Capture the cell that displays the provided text and extract its (X, Y) central coordinate. 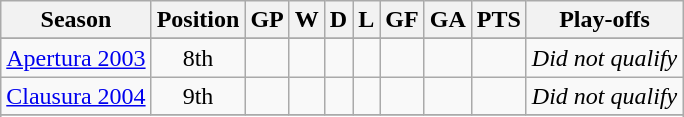
L (366, 20)
Apertura 2003 (76, 58)
D (338, 20)
Play-offs (604, 20)
8th (198, 58)
GA (448, 20)
Season (76, 20)
9th (198, 96)
PTS (498, 20)
GF (402, 20)
Clausura 2004 (76, 96)
GP (267, 20)
Position (198, 20)
W (306, 20)
